Extract the [X, Y] coordinate from the center of the cell holding the provided text.  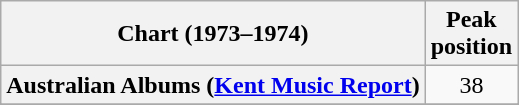
Peakposition [471, 34]
Australian Albums (Kent Music Report) [213, 85]
38 [471, 85]
Chart (1973–1974) [213, 34]
